Return [X, Y] of the center of cell containing provided text 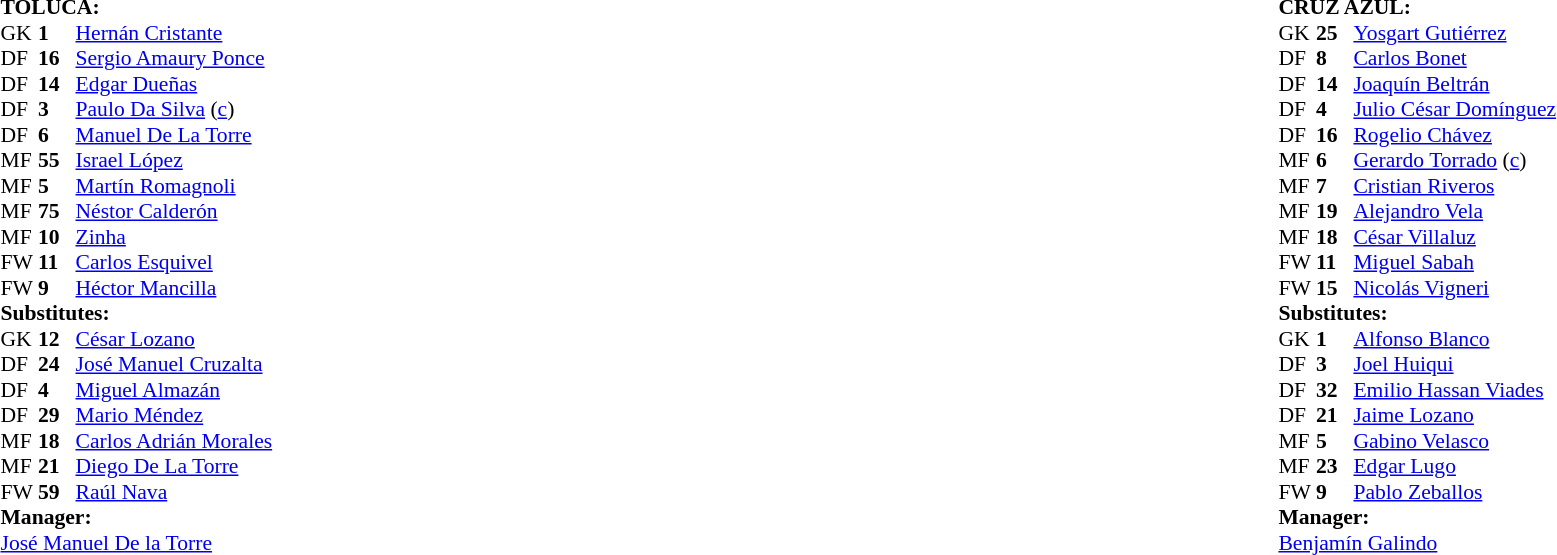
Alejandro Vela [1454, 211]
José Manuel Cruzalta [174, 365]
Emilio Hassan Viades [1454, 390]
12 [57, 339]
Mario Méndez [174, 415]
Sergio Amaury Ponce [174, 59]
32 [1335, 390]
29 [57, 415]
7 [1335, 186]
Néstor Calderón [174, 211]
Martín Romagnoli [174, 186]
Manuel De La Torre [174, 135]
César Villaluz [1454, 237]
Gabino Velasco [1454, 441]
Carlos Bonet [1454, 59]
Carlos Esquivel [174, 263]
Joaquín Beltrán [1454, 84]
Miguel Almazán [174, 390]
Nicolás Vigneri [1454, 288]
Zinha [174, 237]
10 [57, 237]
Cristian Riveros [1454, 186]
Yosgart Gutiérrez [1454, 33]
55 [57, 161]
25 [1335, 33]
Carlos Adrián Morales [174, 441]
Joel Huiqui [1454, 365]
Diego De La Torre [174, 467]
Edgar Lugo [1454, 467]
César Lozano [174, 339]
Alfonso Blanco [1454, 339]
15 [1335, 288]
59 [57, 492]
Pablo Zeballos [1454, 492]
Rogelio Chávez [1454, 135]
23 [1335, 467]
24 [57, 365]
8 [1335, 59]
Miguel Sabah [1454, 263]
Gerardo Torrado (c) [1454, 161]
Edgar Dueñas [174, 84]
75 [57, 211]
Raúl Nava [174, 492]
Jaime Lozano [1454, 415]
Israel López [174, 161]
19 [1335, 211]
Julio César Domínguez [1454, 109]
Paulo Da Silva (c) [174, 109]
Héctor Mancilla [174, 288]
Hernán Cristante [174, 33]
